From the cell containing the given text, extract its center point as [x, y] coordinate. 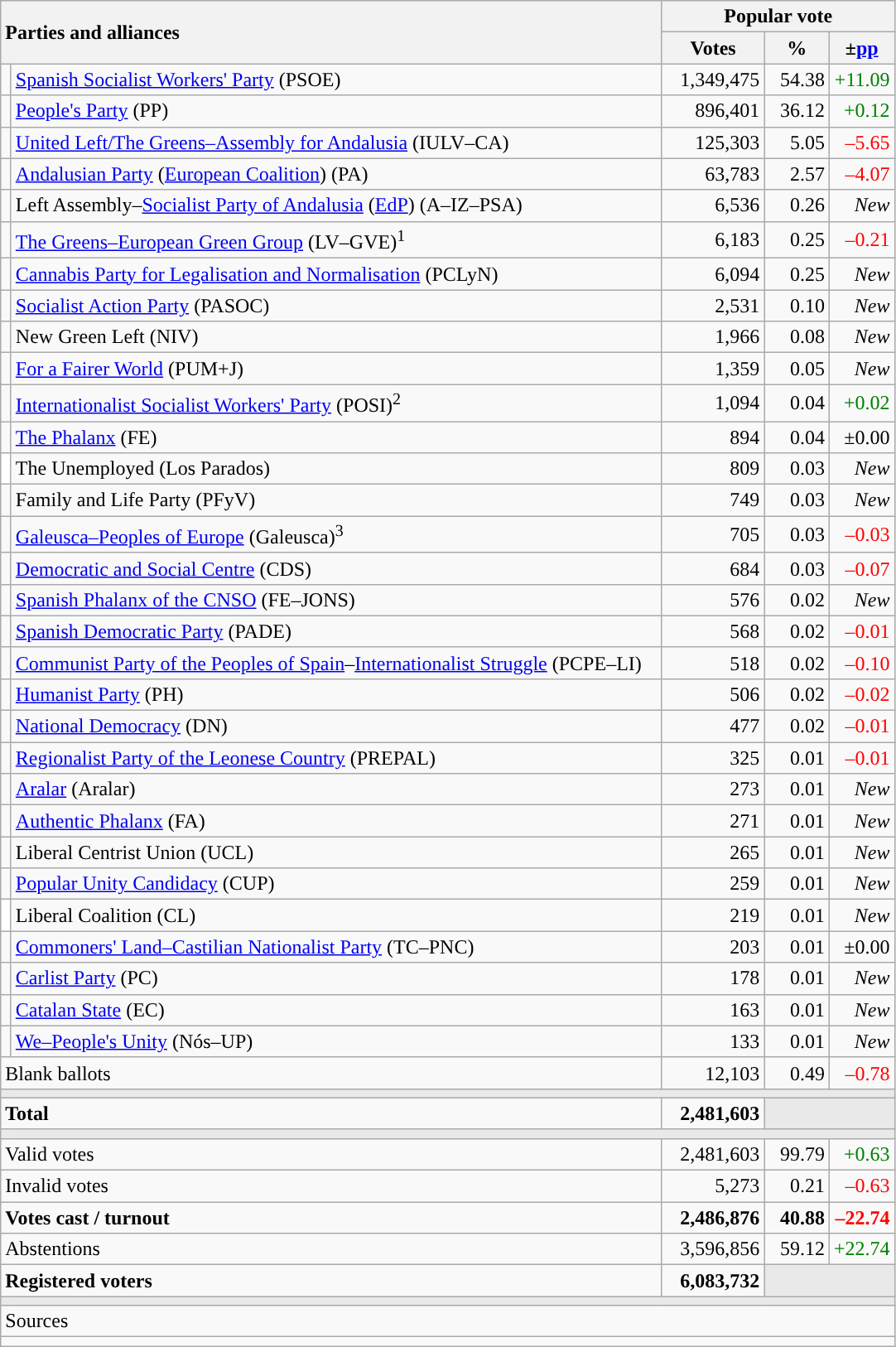
Humanist Party (PH) [336, 695]
Invalid votes [331, 1186]
568 [713, 631]
New Green Left (NIV) [336, 337]
Authentic Phalanx (FA) [336, 821]
–0.10 [861, 663]
±pp [861, 48]
The Greens–European Green Group (LV–GVE)1 [336, 240]
Votes [713, 48]
National Democracy (DN) [336, 727]
40.88 [797, 1218]
–0.78 [861, 1073]
6,083,732 [713, 1281]
Aralar (Aralar) [336, 789]
133 [713, 1041]
Left Assembly–Socialist Party of Andalusia (EdP) (A–IZ–PSA) [336, 205]
59.12 [797, 1249]
506 [713, 695]
+11.09 [861, 80]
Internationalist Socialist Workers' Party (POSI)2 [336, 403]
6,183 [713, 240]
36.12 [797, 111]
203 [713, 947]
Socialist Action Party (PASOC) [336, 306]
+0.12 [861, 111]
684 [713, 568]
–4.07 [861, 174]
Carlist Party (PC) [336, 978]
Liberal Coalition (CL) [336, 915]
219 [713, 915]
0.21 [797, 1186]
705 [713, 535]
6,536 [713, 205]
Abstentions [331, 1249]
+22.74 [861, 1249]
Popular vote [778, 17]
Valid votes [331, 1155]
1,094 [713, 403]
–22.74 [861, 1218]
0.26 [797, 205]
Votes cast / turnout [331, 1218]
12,103 [713, 1073]
259 [713, 884]
Spanish Phalanx of the CNSO (FE–JONS) [336, 600]
People's Party (PP) [336, 111]
477 [713, 727]
1,349,475 [713, 80]
Spanish Socialist Workers' Party (PSOE) [336, 80]
749 [713, 500]
Blank ballots [331, 1073]
2.57 [797, 174]
The Phalanx (FE) [336, 437]
0.49 [797, 1073]
896,401 [713, 111]
The Unemployed (Los Parados) [336, 469]
325 [713, 758]
54.38 [797, 80]
Catalan State (EC) [336, 1010]
518 [713, 663]
576 [713, 600]
265 [713, 852]
Total [331, 1113]
0.08 [797, 337]
0.10 [797, 306]
Galeusca–Peoples of Europe (Galeusca)3 [336, 535]
–0.03 [861, 535]
Spanish Democratic Party (PADE) [336, 631]
–0.02 [861, 695]
0.05 [797, 369]
163 [713, 1010]
–0.21 [861, 240]
273 [713, 789]
+0.02 [861, 403]
% [797, 48]
5,273 [713, 1186]
Communist Party of the Peoples of Spain–Internationalist Struggle (PCPE–LI) [336, 663]
63,783 [713, 174]
178 [713, 978]
Cannabis Party for Legalisation and Normalisation (PCLyN) [336, 274]
For a Fairer World (PUM+J) [336, 369]
5.05 [797, 142]
Commoners' Land–Castilian Nationalist Party (TC–PNC) [336, 947]
Family and Life Party (PFyV) [336, 500]
–5.65 [861, 142]
Registered voters [331, 1281]
2,531 [713, 306]
Popular Unity Candidacy (CUP) [336, 884]
United Left/The Greens–Assembly for Andalusia (IULV–CA) [336, 142]
1,966 [713, 337]
894 [713, 437]
6,094 [713, 274]
Sources [447, 1321]
99.79 [797, 1155]
1,359 [713, 369]
125,303 [713, 142]
271 [713, 821]
809 [713, 469]
–0.63 [861, 1186]
Andalusian Party (European Coalition) (PA) [336, 174]
Regionalist Party of the Leonese Country (PREPAL) [336, 758]
Parties and alliances [331, 32]
Democratic and Social Centre (CDS) [336, 568]
2,486,876 [713, 1218]
+0.63 [861, 1155]
3,596,856 [713, 1249]
Liberal Centrist Union (UCL) [336, 852]
We–People's Unity (Nós–UP) [336, 1041]
–0.07 [861, 568]
